Output the (X, Y) coordinate of the center of the cell containing the given text.  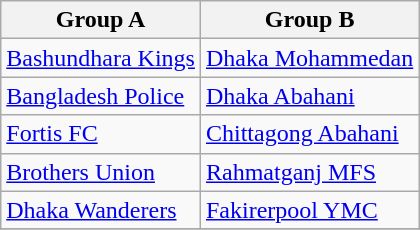
Group A (101, 20)
Bangladesh Police (101, 96)
Dhaka Wanderers (101, 210)
Group B (309, 20)
Dhaka Mohammedan (309, 58)
Fortis FC (101, 134)
Dhaka Abahani (309, 96)
Brothers Union (101, 172)
Fakirerpool YMC (309, 210)
Rahmatganj MFS (309, 172)
Bashundhara Kings (101, 58)
Chittagong Abahani (309, 134)
